Return the (x, y) coordinate for the center point of the cell that contains the specified text.  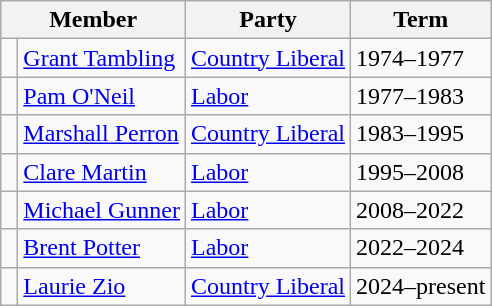
1977–1983 (421, 96)
Party (268, 20)
Member (94, 20)
Marshall Perron (102, 134)
Pam O'Neil (102, 96)
Brent Potter (102, 248)
Clare Martin (102, 172)
Michael Gunner (102, 210)
2022–2024 (421, 248)
1974–1977 (421, 58)
1983–1995 (421, 134)
2008–2022 (421, 210)
Grant Tambling (102, 58)
2024–present (421, 286)
Term (421, 20)
1995–2008 (421, 172)
Laurie Zio (102, 286)
